Determine the (X, Y) coordinate at the center of the cell enclosing the given text.  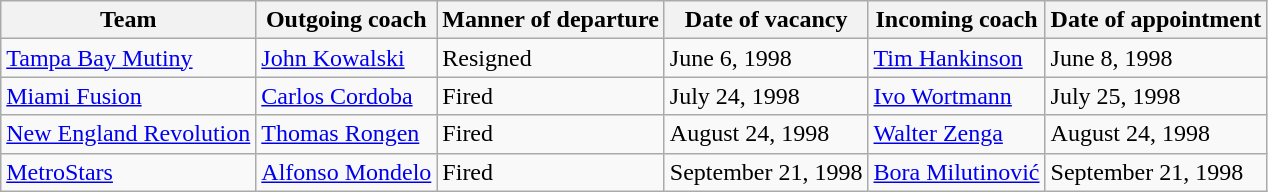
Tampa Bay Mutiny (128, 58)
Date of vacancy (766, 20)
July 24, 1998 (766, 96)
John Kowalski (346, 58)
Miami Fusion (128, 96)
Outgoing coach (346, 20)
New England Revolution (128, 134)
Thomas Rongen (346, 134)
June 6, 1998 (766, 58)
July 25, 1998 (1156, 96)
MetroStars (128, 172)
Manner of departure (550, 20)
Walter Zenga (956, 134)
Bora Milutinović (956, 172)
Team (128, 20)
Date of appointment (1156, 20)
Ivo Wortmann (956, 96)
Tim Hankinson (956, 58)
Incoming coach (956, 20)
Alfonso Mondelo (346, 172)
Carlos Cordoba (346, 96)
June 8, 1998 (1156, 58)
Resigned (550, 58)
